Extract the (x, y) coordinate from the center of the cell holding the provided text.  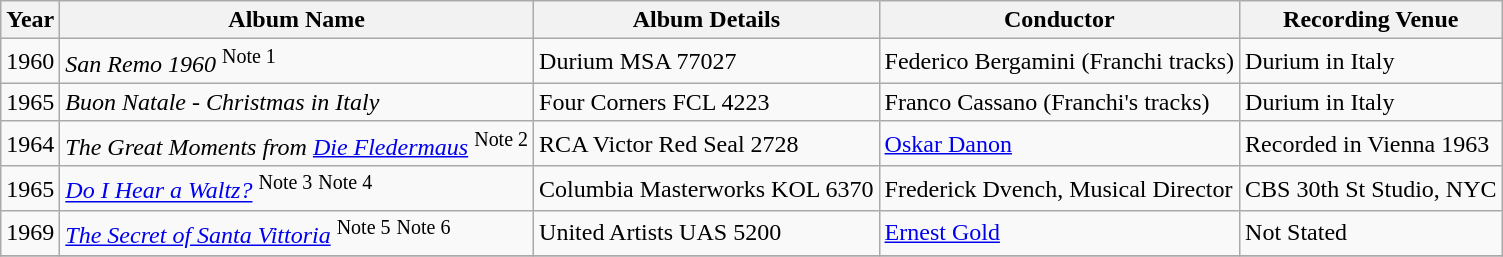
CBS 30th St Studio, NYC (1371, 188)
Oskar Danon (1060, 144)
Album Details (706, 20)
Frederick Dvench, Musical Director (1060, 188)
The Great Moments from Die Fledermaus Note 2 (297, 144)
Not Stated (1371, 234)
Columbia Masterworks KOL 6370 (706, 188)
United Artists UAS 5200 (706, 234)
Four Corners FCL 4223 (706, 102)
Franco Cassano (Franchi's tracks) (1060, 102)
1964 (30, 144)
Year (30, 20)
1969 (30, 234)
Do I Hear a Waltz? Note 3 Note 4 (297, 188)
Conductor (1060, 20)
Ernest Gold (1060, 234)
The Secret of Santa Vittoria Note 5 Note 6 (297, 234)
1960 (30, 62)
Recording Venue (1371, 20)
Federico Bergamini (Franchi tracks) (1060, 62)
Recorded in Vienna 1963 (1371, 144)
Buon Natale - Christmas in Italy (297, 102)
Album Name (297, 20)
San Remo 1960 Note 1 (297, 62)
RCA Victor Red Seal 2728 (706, 144)
Durium MSA 77027 (706, 62)
